Locate the cell with the specified text and output its [X, Y] center coordinate. 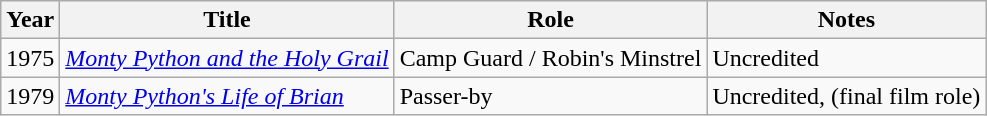
Year [30, 20]
Role [550, 20]
Camp Guard / Robin's Minstrel [550, 58]
Notes [846, 20]
Monty Python and the Holy Grail [227, 58]
1979 [30, 96]
1975 [30, 58]
Passer-by [550, 96]
Monty Python's Life of Brian [227, 96]
Uncredited [846, 58]
Title [227, 20]
Uncredited, (final film role) [846, 96]
